Scan for the cell matching the given text and deliver its (x, y) coordinate at center. 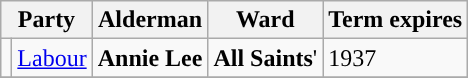
Term expires (396, 20)
Party (46, 20)
Annie Lee (150, 58)
1937 (396, 58)
Alderman (150, 20)
Ward (266, 20)
Labour (52, 58)
All Saints' (266, 58)
